From the cell containing the given text, extract its center point as (X, Y) coordinate. 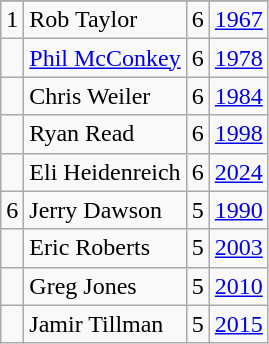
1 (12, 20)
1978 (238, 58)
2015 (238, 324)
Phil McConkey (105, 58)
Jamir Tillman (105, 324)
1998 (238, 134)
1990 (238, 210)
Rob Taylor (105, 20)
Jerry Dawson (105, 210)
2024 (238, 172)
2010 (238, 286)
Eric Roberts (105, 248)
1967 (238, 20)
Greg Jones (105, 286)
1984 (238, 96)
Chris Weiler (105, 96)
Eli Heidenreich (105, 172)
2003 (238, 248)
Ryan Read (105, 134)
